Determine the (X, Y) coordinate at the center of the cell enclosing the given text.  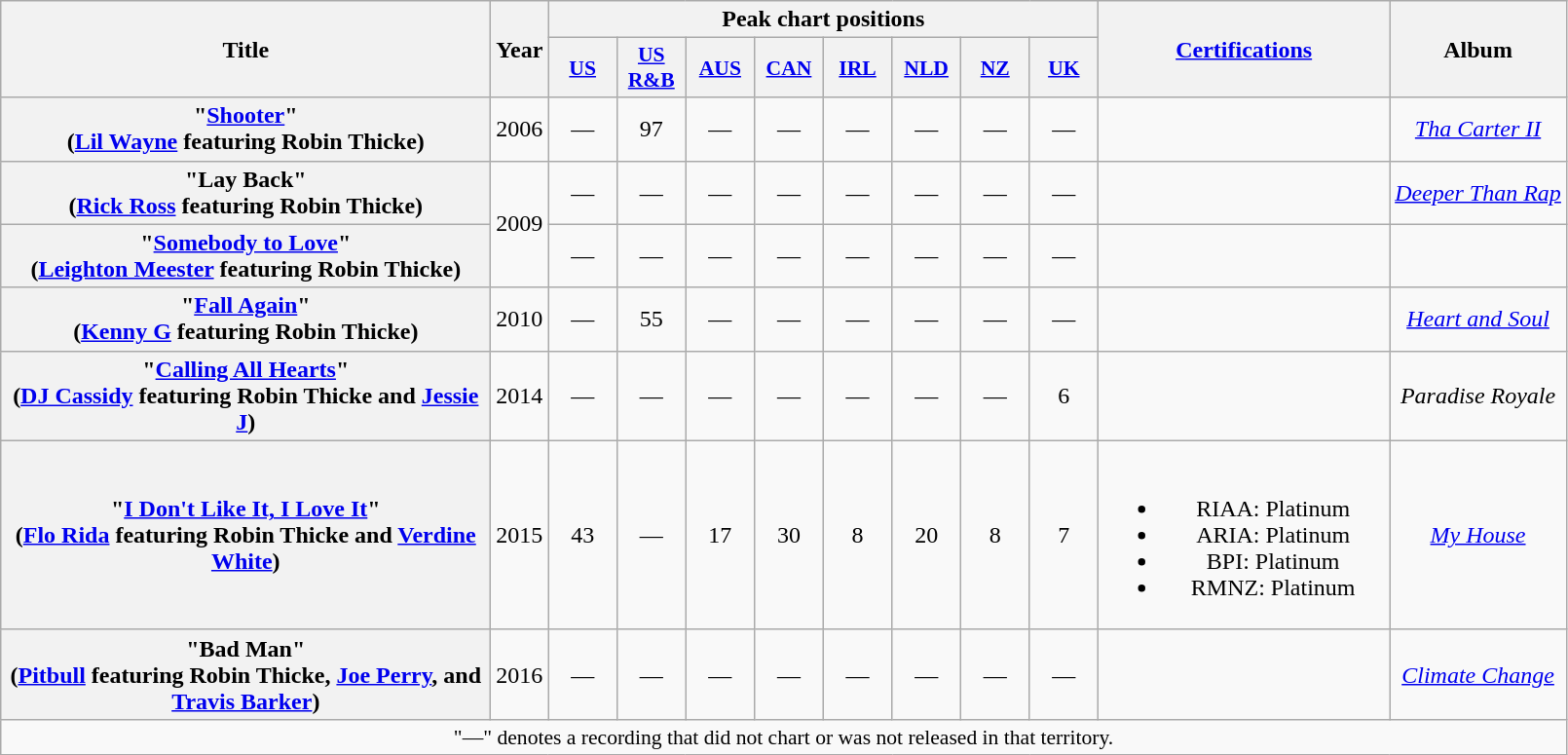
AUS (721, 68)
Tha Carter II (1478, 129)
Title (245, 49)
97 (651, 129)
"Lay Back"(Rick Ross featuring Robin Thicke) (245, 193)
NLD (927, 68)
"—" denotes a recording that did not chart or was not released in that territory. (784, 736)
"Shooter"(Lil Wayne featuring Robin Thicke) (245, 129)
"Bad Man"(Pitbull featuring Robin Thicke, Joe Perry, and Travis Barker) (245, 674)
Album (1478, 49)
US (582, 68)
43 (582, 535)
55 (651, 320)
2010 (520, 320)
IRL (857, 68)
Year (520, 49)
NZ (995, 68)
Paradise Royale (1478, 396)
7 (1064, 535)
17 (721, 535)
My House (1478, 535)
2009 (520, 224)
2014 (520, 396)
CAN (789, 68)
RIAA: PlatinumARIA: PlatinumBPI: PlatinumRMNZ: Platinum (1245, 535)
Certifications (1245, 49)
"Somebody to Love"(Leighton Meester featuring Robin Thicke) (245, 255)
USR&B (651, 68)
Peak chart positions (824, 19)
2016 (520, 674)
30 (789, 535)
6 (1064, 396)
"Fall Again"(Kenny G featuring Robin Thicke) (245, 320)
"Calling All Hearts"(DJ Cassidy featuring Robin Thicke and Jessie J) (245, 396)
2015 (520, 535)
2006 (520, 129)
20 (927, 535)
"I Don't Like It, I Love It"(Flo Rida featuring Robin Thicke and Verdine White) (245, 535)
Heart and Soul (1478, 320)
Deeper Than Rap (1478, 193)
UK (1064, 68)
Climate Change (1478, 674)
